Return (X, Y) of the center of cell containing provided text 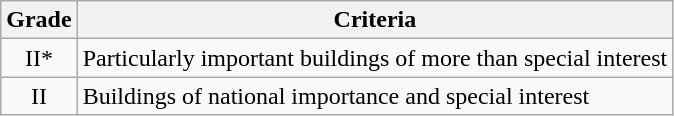
Grade (39, 20)
II (39, 96)
Buildings of national importance and special interest (375, 96)
Particularly important buildings of more than special interest (375, 58)
II* (39, 58)
Criteria (375, 20)
